From the cell containing the given text, extract its center point as [x, y] coordinate. 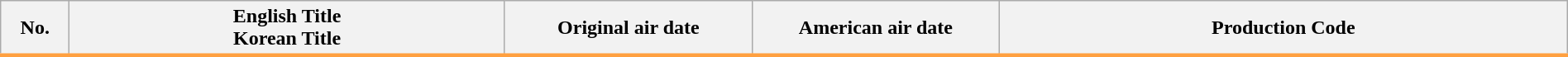
English TitleKorean Title [288, 28]
Production Code [1284, 28]
No. [35, 28]
Original air date [629, 28]
American air date [875, 28]
